Extract the (X, Y) coordinate from the center of the cell holding the provided text.  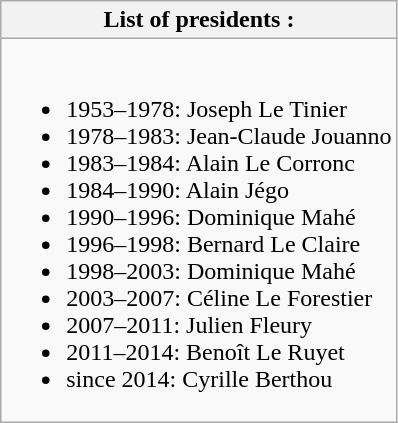
List of presidents : (199, 20)
